Determine the (X, Y) coordinate at the center of the cell enclosing the given text.  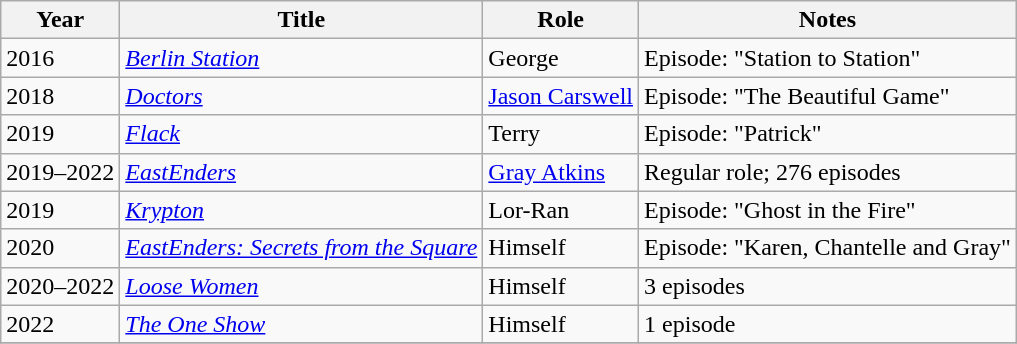
The One Show (302, 324)
Notes (828, 20)
Krypton (302, 210)
Episode: "Station to Station" (828, 58)
Episode: "The Beautiful Game" (828, 96)
Regular role; 276 episodes (828, 172)
Episode: "Karen, Chantelle and Gray" (828, 248)
Doctors (302, 96)
Year (60, 20)
Gray Atkins (561, 172)
3 episodes (828, 286)
1 episode (828, 324)
2016 (60, 58)
2019–2022 (60, 172)
George (561, 58)
2020 (60, 248)
Berlin Station (302, 58)
Loose Women (302, 286)
EastEnders: Secrets from the Square (302, 248)
Role (561, 20)
Title (302, 20)
Flack (302, 134)
Episode: "Ghost in the Fire" (828, 210)
EastEnders (302, 172)
Jason Carswell (561, 96)
2020–2022 (60, 286)
Episode: "Patrick" (828, 134)
2018 (60, 96)
Terry (561, 134)
2022 (60, 324)
Lor-Ran (561, 210)
